Provide the (X, Y) coordinate of the cell's center where the given text is located.  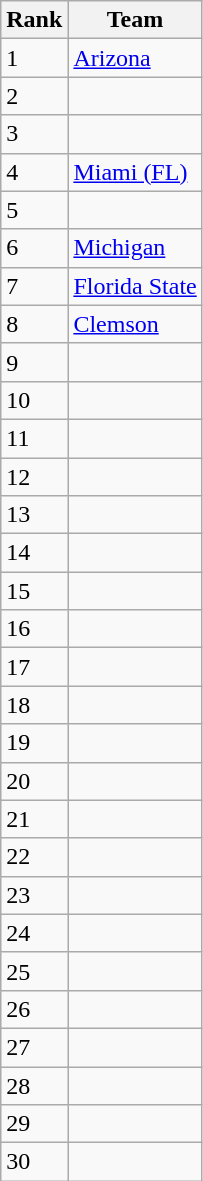
10 (34, 400)
28 (34, 1085)
13 (34, 515)
25 (34, 971)
Clemson (135, 324)
Miami (FL) (135, 172)
6 (34, 248)
8 (34, 324)
3 (34, 134)
23 (34, 895)
21 (34, 819)
18 (34, 705)
27 (34, 1047)
17 (34, 667)
Rank (34, 20)
29 (34, 1124)
1 (34, 58)
19 (34, 743)
4 (34, 172)
11 (34, 438)
2 (34, 96)
Team (135, 20)
16 (34, 629)
14 (34, 553)
Michigan (135, 248)
26 (34, 1009)
30 (34, 1162)
22 (34, 857)
5 (34, 210)
20 (34, 781)
15 (34, 591)
12 (34, 477)
24 (34, 933)
9 (34, 362)
Arizona (135, 58)
7 (34, 286)
Florida State (135, 286)
